Extract the [X, Y] coordinate from the center of the cell holding the provided text.  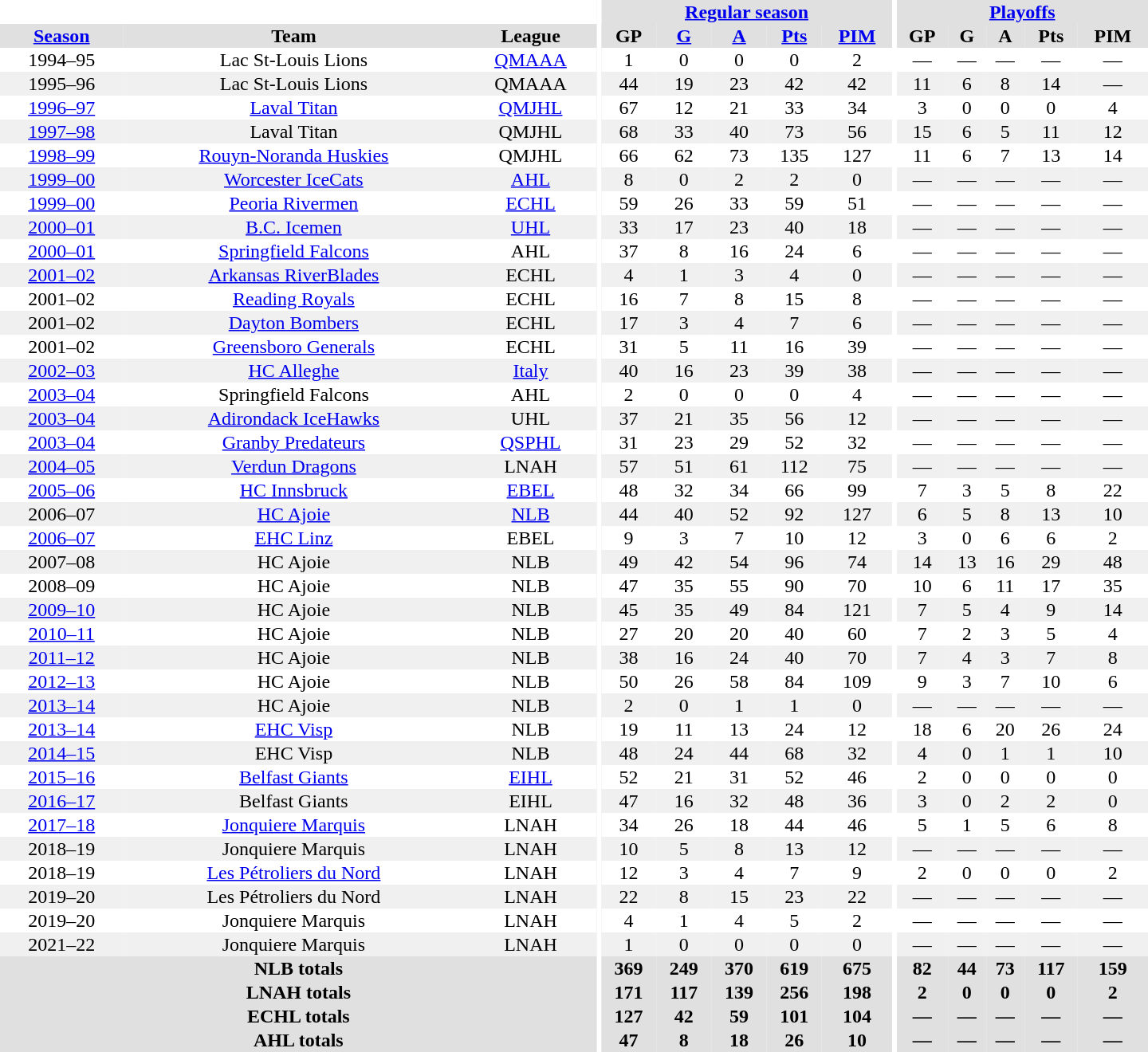
NLB totals [298, 968]
1995–96 [61, 84]
AHL totals [298, 1040]
Playoffs [1022, 12]
Rouyn-Noranda Huskies [293, 155]
369 [628, 968]
2002–03 [61, 371]
58 [738, 681]
HC Alleghe [293, 371]
ECHL totals [298, 1016]
75 [857, 466]
109 [857, 681]
101 [794, 1016]
HC Innsbruck [293, 490]
171 [628, 992]
2015–16 [61, 777]
2021–22 [61, 944]
1996–97 [61, 108]
2004–05 [61, 466]
370 [738, 968]
45 [628, 610]
2009–10 [61, 610]
2010–11 [61, 634]
2008–09 [61, 586]
99 [857, 490]
2011–12 [61, 657]
2007–08 [61, 562]
159 [1113, 968]
Granby Predateurs [293, 442]
57 [628, 466]
1998–99 [61, 155]
135 [794, 155]
36 [857, 801]
QSPHL [530, 442]
249 [684, 968]
2017–18 [61, 825]
Greensboro Generals [293, 347]
74 [857, 562]
619 [794, 968]
121 [857, 610]
256 [794, 992]
60 [857, 634]
1997–98 [61, 131]
Adirondack IceHawks [293, 418]
112 [794, 466]
54 [738, 562]
92 [794, 514]
Team [293, 36]
Season [61, 36]
2005–06 [61, 490]
139 [738, 992]
675 [857, 968]
90 [794, 586]
Dayton Bombers [293, 323]
104 [857, 1016]
67 [628, 108]
2016–17 [61, 801]
EHC Linz [293, 538]
B.C. Icemen [293, 227]
55 [738, 586]
Verdun Dragons [293, 466]
2014–15 [61, 753]
50 [628, 681]
League [530, 36]
Regular season [746, 12]
2012–13 [61, 681]
Italy [530, 371]
82 [922, 968]
96 [794, 562]
Peoria Rivermen [293, 203]
LNAH totals [298, 992]
Reading Royals [293, 299]
27 [628, 634]
Arkansas RiverBlades [293, 275]
Worcester IceCats [293, 179]
198 [857, 992]
62 [684, 155]
61 [738, 466]
1994–95 [61, 60]
